From the cell containing the given text, extract its center point as (X, Y) coordinate. 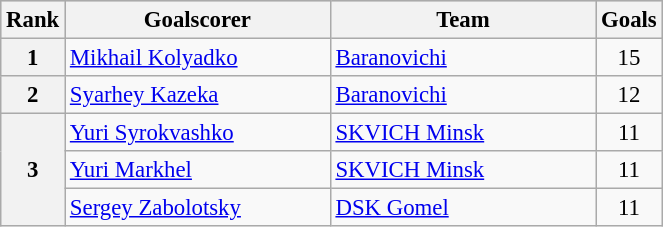
Syarhey Kazeka (198, 95)
Yuri Markhel (198, 170)
12 (629, 95)
Mikhail Kolyadko (198, 58)
Rank (33, 20)
Goalscorer (198, 20)
15 (629, 58)
3 (33, 170)
Goals (629, 20)
1 (33, 58)
Team (463, 20)
Sergey Zabolotsky (198, 208)
2 (33, 95)
Yuri Syrokvashko (198, 133)
DSK Gomel (463, 208)
